Extract the (X, Y) coordinate from the center of the cell holding the provided text.  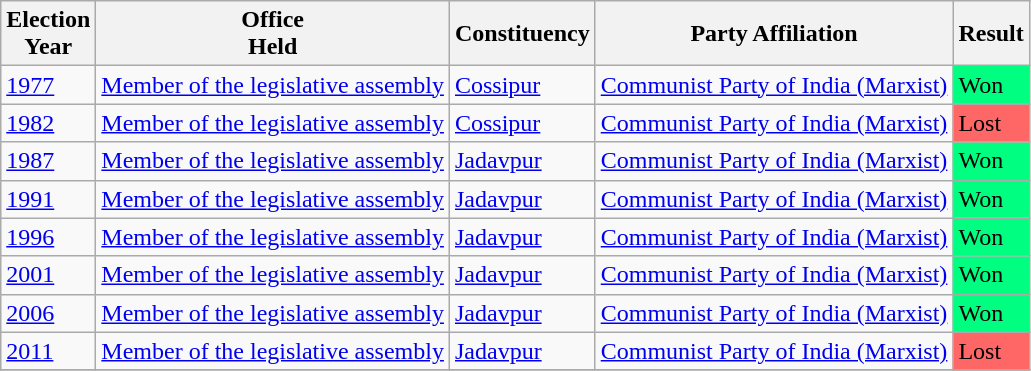
2006 (48, 313)
1991 (48, 199)
Constituency (522, 34)
ElectionYear (48, 34)
2001 (48, 275)
1977 (48, 85)
Party Affiliation (774, 34)
1982 (48, 123)
Result (991, 34)
1987 (48, 161)
OfficeHeld (273, 34)
2011 (48, 351)
1996 (48, 237)
